For the text-containing cell, return its midpoint in (X, Y) coordinate format. 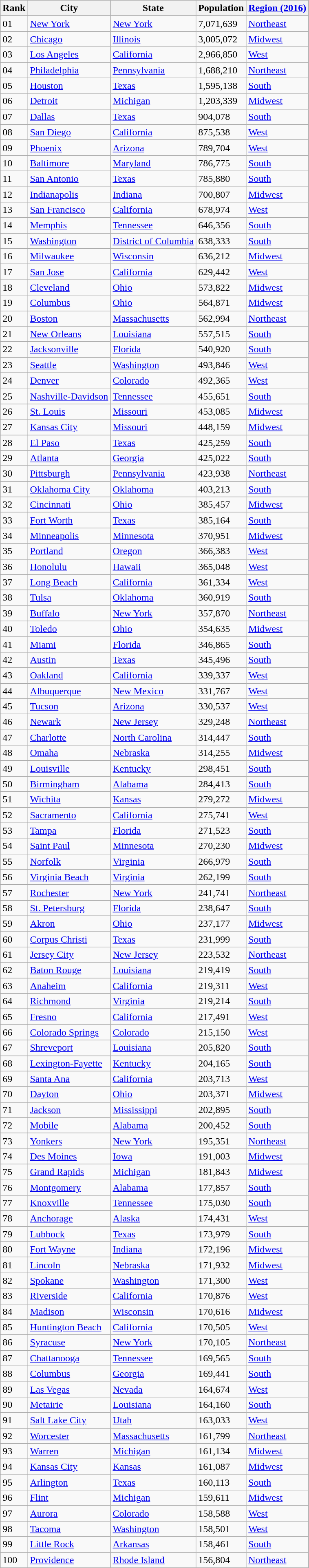
49 (14, 769)
Spokane (69, 1281)
San Diego (69, 132)
493,846 (221, 365)
84 (14, 1312)
85 (14, 1327)
172,196 (221, 1250)
12 (14, 194)
564,871 (221, 303)
71 (14, 1110)
Oregon (153, 551)
646,356 (221, 225)
177,857 (221, 1188)
161,087 (221, 1467)
636,212 (221, 256)
Las Vegas (69, 1389)
Rochester (69, 892)
04 (14, 70)
385,164 (221, 520)
63 (14, 986)
Lubbock (69, 1234)
425,259 (221, 442)
284,413 (221, 784)
Salt Lake City (69, 1420)
174,431 (221, 1219)
173,979 (221, 1234)
Mississippi (153, 1110)
77 (14, 1203)
Honolulu (69, 567)
Newark (69, 722)
Norfolk (69, 861)
219,214 (221, 1001)
385,457 (221, 505)
540,920 (221, 349)
57 (14, 892)
02 (14, 39)
1,688,210 (221, 70)
Portland (69, 551)
13 (14, 210)
Saint Paul (69, 846)
Virginia Beach (69, 877)
Warren (69, 1451)
159,611 (221, 1498)
65 (14, 1017)
68 (14, 1063)
Tacoma (69, 1529)
100 (14, 1560)
360,919 (221, 598)
Fresno (69, 1017)
Grand Rapids (69, 1172)
20 (14, 318)
275,741 (221, 815)
Utah (153, 1420)
Iowa (153, 1156)
48 (14, 753)
202,895 (221, 1110)
San Jose (69, 272)
Baltimore (69, 163)
17 (14, 272)
164,160 (221, 1405)
State (153, 8)
Baton Rouge (69, 970)
09 (14, 148)
54 (14, 846)
403,213 (221, 489)
Population (221, 8)
161,799 (221, 1435)
786,775 (221, 163)
270,230 (221, 846)
Cleveland (69, 287)
7,071,639 (221, 24)
Cincinnati (69, 505)
Tucson (69, 707)
14 (14, 225)
370,951 (221, 536)
Akron (69, 923)
448,159 (221, 427)
28 (14, 442)
21 (14, 334)
904,078 (221, 117)
Louisville (69, 769)
298,451 (221, 769)
2,966,850 (221, 55)
Little Rock (69, 1544)
New Mexico (153, 691)
34 (14, 536)
Worcester (69, 1435)
Seattle (69, 365)
60 (14, 939)
32 (14, 505)
44 (14, 691)
Providence (69, 1560)
31 (14, 489)
1,203,339 (221, 101)
357,870 (221, 613)
366,383 (221, 551)
Milwaukee (69, 256)
30 (14, 474)
01 (14, 24)
238,647 (221, 908)
Flint (69, 1498)
Fort Worth (69, 520)
1,595,138 (221, 86)
Dallas (69, 117)
Jersey City (69, 955)
Austin (69, 660)
Houston (69, 86)
Lincoln (69, 1265)
345,496 (221, 660)
16 (14, 256)
San Antonio (69, 179)
Chicago (69, 39)
Philadelphia (69, 70)
Metairie (69, 1405)
Minneapolis (69, 536)
70 (14, 1094)
Arlington (69, 1482)
42 (14, 660)
Boston (69, 318)
87 (14, 1358)
205,820 (221, 1048)
93 (14, 1451)
22 (14, 349)
271,523 (221, 830)
95 (14, 1482)
Detroit (69, 101)
Oakland (69, 675)
96 (14, 1498)
15 (14, 241)
25 (14, 396)
223,532 (221, 955)
Tampa (69, 830)
29 (14, 458)
Richmond (69, 1001)
74 (14, 1156)
Memphis (69, 225)
86 (14, 1343)
06 (14, 101)
Syracuse (69, 1343)
San Francisco (69, 210)
170,616 (221, 1312)
Phoenix (69, 148)
94 (14, 1467)
47 (14, 738)
Tulsa (69, 598)
Miami (69, 644)
52 (14, 815)
03 (14, 55)
46 (14, 722)
Long Beach (69, 582)
Dayton (69, 1094)
80 (14, 1250)
160,113 (221, 1482)
Jacksonville (69, 349)
Des Moines (69, 1156)
365,048 (221, 567)
27 (14, 427)
67 (14, 1048)
37 (14, 582)
Los Angeles (69, 55)
81 (14, 1265)
217,491 (221, 1017)
562,994 (221, 318)
99 (14, 1544)
19 (14, 303)
41 (14, 644)
346,865 (221, 644)
35 (14, 551)
203,371 (221, 1094)
158,588 (221, 1513)
629,442 (221, 272)
Mobile (69, 1125)
354,635 (221, 629)
39 (14, 613)
76 (14, 1188)
164,674 (221, 1389)
Nevada (153, 1389)
23 (14, 365)
Corpus Christi (69, 939)
North Carolina (153, 738)
171,932 (221, 1265)
Aurora (69, 1513)
53 (14, 830)
169,565 (221, 1358)
50 (14, 784)
38 (14, 598)
10 (14, 163)
170,505 (221, 1327)
158,461 (221, 1544)
Rhode Island (153, 1560)
40 (14, 629)
161,134 (221, 1451)
Illinois (153, 39)
66 (14, 1032)
Anaheim (69, 986)
215,150 (221, 1032)
170,876 (221, 1296)
St. Petersburg (69, 908)
191,003 (221, 1156)
330,537 (221, 707)
Colorado Springs (69, 1032)
262,199 (221, 877)
Alaska (153, 1219)
Huntington Beach (69, 1327)
455,651 (221, 396)
82 (14, 1281)
329,248 (221, 722)
Riverside (69, 1296)
Montgomery (69, 1188)
Atlanta (69, 458)
237,177 (221, 923)
24 (14, 380)
69 (14, 1079)
181,843 (221, 1172)
Anchorage (69, 1219)
83 (14, 1296)
Omaha (69, 753)
Hawaii (153, 567)
219,311 (221, 986)
51 (14, 799)
241,741 (221, 892)
92 (14, 1435)
05 (14, 86)
678,974 (221, 210)
156,804 (221, 1560)
279,272 (221, 799)
Knoxville (69, 1203)
423,938 (221, 474)
Yonkers (69, 1141)
26 (14, 411)
573,822 (221, 287)
700,807 (221, 194)
789,704 (221, 148)
City (69, 8)
Indianapolis (69, 194)
3,005,072 (221, 39)
District of Columbia (153, 241)
98 (14, 1529)
97 (14, 1513)
72 (14, 1125)
331,767 (221, 691)
203,713 (221, 1079)
204,165 (221, 1063)
200,452 (221, 1125)
75 (14, 1172)
492,365 (221, 380)
314,255 (221, 753)
78 (14, 1219)
Arkansas (153, 1544)
11 (14, 179)
Oklahoma City (69, 489)
557,515 (221, 334)
Region (2016) (277, 8)
314,447 (221, 738)
Maryland (153, 163)
43 (14, 675)
St. Louis (69, 411)
Chattanooga (69, 1358)
638,333 (221, 241)
231,999 (221, 939)
Albuquerque (69, 691)
266,979 (221, 861)
Shreveport (69, 1048)
Pittsburgh (69, 474)
Madison (69, 1312)
62 (14, 970)
Denver (69, 380)
195,351 (221, 1141)
158,501 (221, 1529)
79 (14, 1234)
64 (14, 1001)
425,022 (221, 458)
89 (14, 1389)
61 (14, 955)
169,441 (221, 1374)
219,419 (221, 970)
Nashville-Davidson (69, 396)
90 (14, 1405)
El Paso (69, 442)
88 (14, 1374)
Birmingham (69, 784)
785,880 (221, 179)
08 (14, 132)
73 (14, 1141)
170,105 (221, 1343)
Jackson (69, 1110)
Rank (14, 8)
59 (14, 923)
Wichita (69, 799)
45 (14, 707)
Santa Ana (69, 1079)
58 (14, 908)
91 (14, 1420)
Sacramento (69, 815)
175,030 (221, 1203)
339,337 (221, 675)
New Orleans (69, 334)
Buffalo (69, 613)
07 (14, 117)
18 (14, 287)
171,300 (221, 1281)
163,033 (221, 1420)
875,538 (221, 132)
33 (14, 520)
Fort Wayne (69, 1250)
Lexington-Fayette (69, 1063)
Charlotte (69, 738)
361,334 (221, 582)
55 (14, 861)
36 (14, 567)
Toledo (69, 629)
453,085 (221, 411)
56 (14, 877)
